Find where the given text appears and provide that cell's center as [X, Y] coordinate. 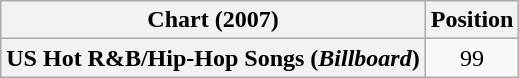
US Hot R&B/Hip-Hop Songs (Billboard) [213, 58]
99 [472, 58]
Position [472, 20]
Chart (2007) [213, 20]
